Search for the cell housing the specified text and yield its (X, Y) center coordinate. 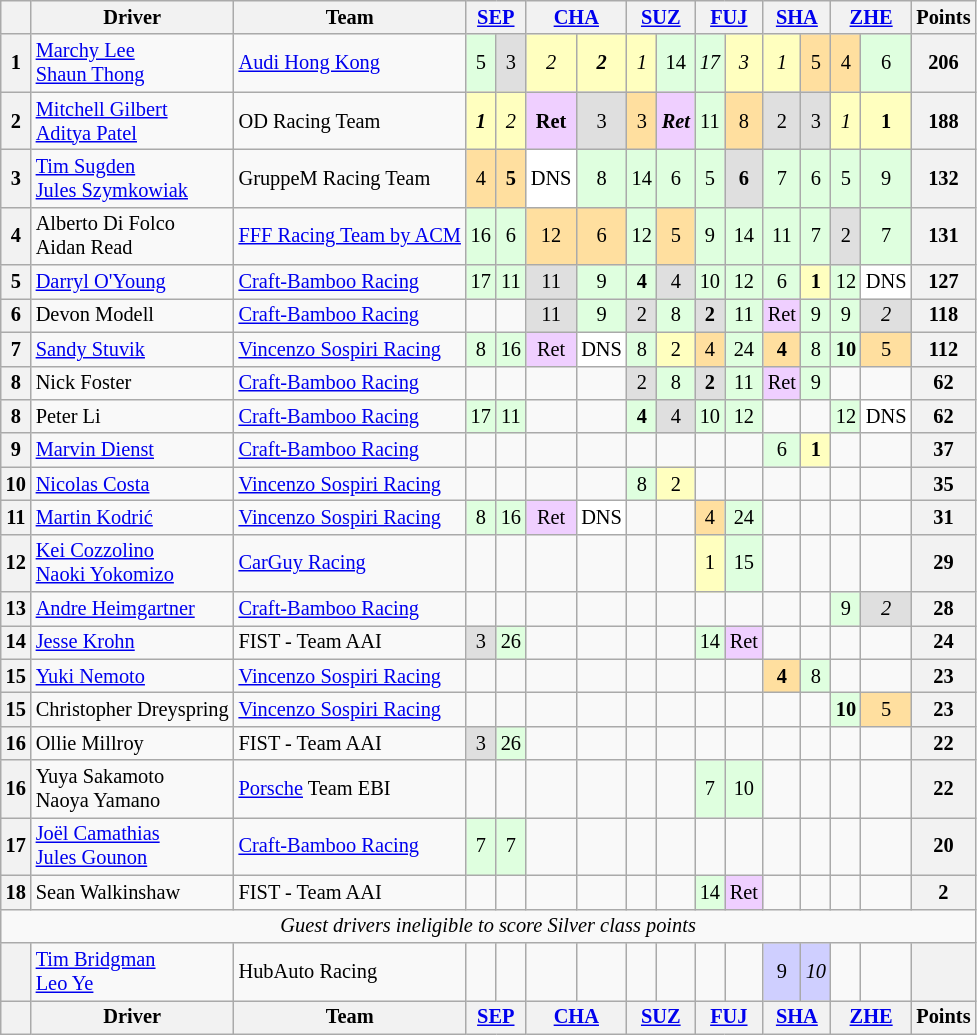
35 (943, 484)
CarGuy Racing (350, 563)
29 (943, 563)
Martin Kodrić (132, 517)
Nicolas Costa (132, 484)
Sandy Stuvik (132, 349)
28 (943, 609)
Yuya Sakamoto Naoya Yamano (132, 789)
Mitchell Gilbert Aditya Patel (132, 121)
Joël Camathias Jules Gounon (132, 846)
Devon Modell (132, 315)
Peter Li (132, 416)
20 (943, 846)
131 (943, 236)
Tim Bridgman Leo Ye (132, 971)
31 (943, 517)
Yuki Nemoto (132, 676)
132 (943, 178)
GruppeM Racing Team (350, 178)
Tim Sugden Jules Szymkowiak (132, 178)
Christopher Dreyspring (132, 709)
Ollie Millroy (132, 743)
Jesse Krohn (132, 642)
188 (943, 121)
Audi Hong Kong (350, 63)
37 (943, 450)
Marchy Lee Shaun Thong (132, 63)
13 (16, 609)
Sean Walkinshaw (132, 892)
118 (943, 315)
Marvin Dienst (132, 450)
18 (16, 892)
Alberto Di Folco Aidan Read (132, 236)
FFF Racing Team by ACM (350, 236)
HubAuto Racing (350, 971)
Darryl O'Young (132, 282)
Guest drivers ineligible to score Silver class points (488, 926)
Porsche Team EBI (350, 789)
OD Racing Team (350, 121)
Andre Heimgartner (132, 609)
127 (943, 282)
Kei Cozzolino Naoki Yokomizo (132, 563)
206 (943, 63)
Nick Foster (132, 383)
112 (943, 349)
